Capture the cell that displays the provided text and extract its [x, y] central coordinate. 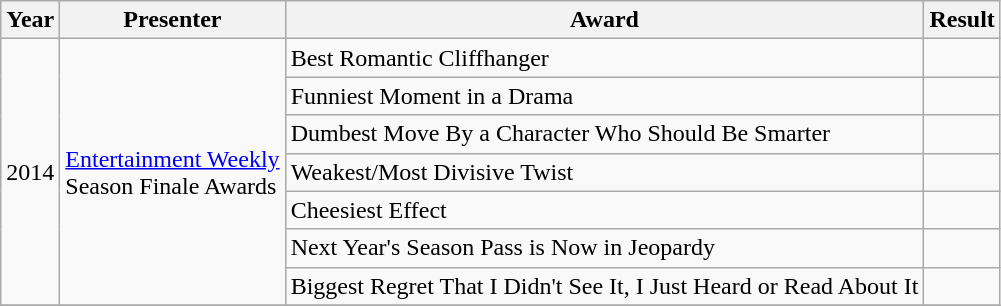
Next Year's Season Pass is Now in Jeopardy [604, 248]
Entertainment Weekly Season Finale Awards [172, 172]
Year [30, 20]
Result [962, 20]
2014 [30, 172]
Biggest Regret That I Didn't See It, I Just Heard or Read About It [604, 286]
Funniest Moment in a Drama [604, 96]
Best Romantic Cliffhanger [604, 58]
Presenter [172, 20]
Award [604, 20]
Dumbest Move By a Character Who Should Be Smarter [604, 134]
Weakest/Most Divisive Twist [604, 172]
Cheesiest Effect [604, 210]
